From the cell containing the given text, extract its center point as [X, Y] coordinate. 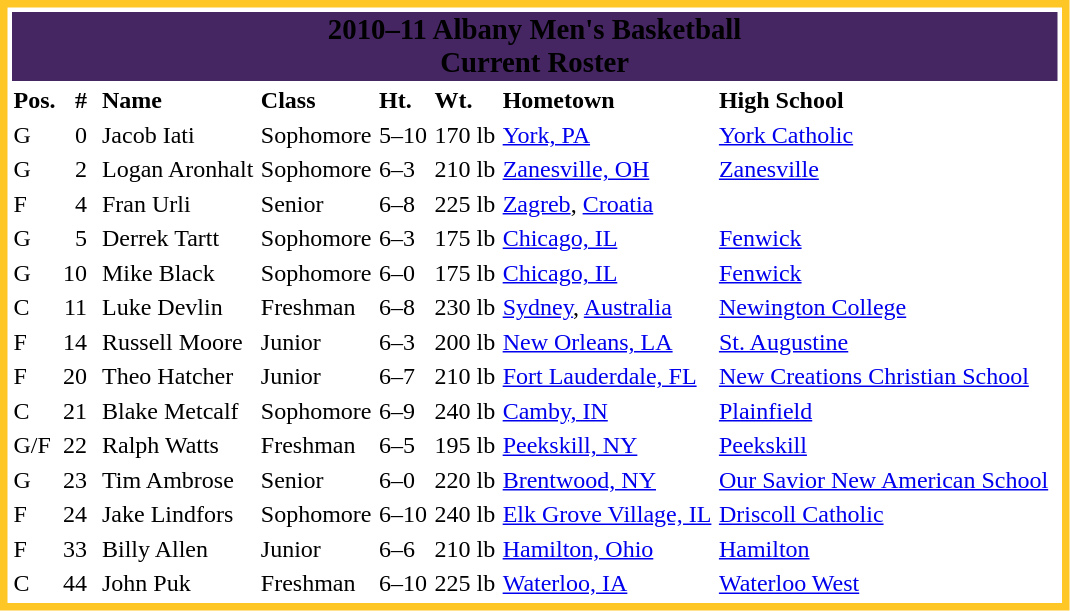
Ht. [402, 101]
Brentwood, NY [607, 480]
5 [76, 239]
York Catholic [883, 135]
St. Augustine [883, 342]
Tim Ambrose [177, 480]
Camby, IN [607, 411]
Jacob Iati [177, 135]
Driscoll Catholic [883, 515]
Billy Allen [177, 549]
Plainfield [883, 411]
5–10 [402, 135]
Sydney, Australia [607, 307]
Class [316, 101]
Hamilton [883, 549]
Fran Urli [177, 204]
6–5 [402, 445]
Elk Grove Village, IL [607, 515]
22 [76, 445]
24 [76, 515]
21 [76, 411]
Derrek Tartt [177, 239]
Blake Metcalf [177, 411]
11 [76, 307]
170 lb [465, 135]
220 lb [465, 480]
Logan Aronhalt [177, 169]
6–6 [402, 549]
# [76, 101]
G/F [34, 445]
2 [76, 169]
Zanesville, OH [607, 169]
Our Savior New American School [883, 480]
23 [76, 480]
Hometown [607, 101]
Wt. [465, 101]
High School [883, 101]
Russell Moore [177, 342]
200 lb [465, 342]
Luke Devlin [177, 307]
6–7 [402, 377]
33 [76, 549]
Jake Lindfors [177, 515]
Hamilton, Ohio [607, 549]
New Creations Christian School [883, 377]
4 [76, 204]
Newington College [883, 307]
Mike Black [177, 273]
10 [76, 273]
20 [76, 377]
0 [76, 135]
Fort Lauderdale, FL [607, 377]
Ralph Watts [177, 445]
John Puk [177, 583]
Peekskill [883, 445]
6–9 [402, 411]
Peekskill, NY [607, 445]
230 lb [465, 307]
44 [76, 583]
York, PA [607, 135]
Waterloo West [883, 583]
New Orleans, LA [607, 342]
2010–11 Albany Men's BasketballCurrent Roster [534, 46]
Pos. [34, 101]
195 lb [465, 445]
Zagreb, Croatia [607, 204]
Waterloo, IA [607, 583]
Name [177, 101]
Theo Hatcher [177, 377]
Zanesville [883, 169]
14 [76, 342]
